Output the (X, Y) coordinate of the center of the cell containing the given text.  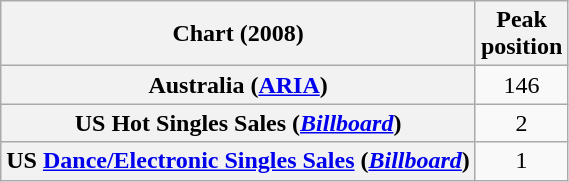
2 (521, 123)
US Dance/Electronic Singles Sales (Billboard) (238, 161)
Australia (ARIA) (238, 85)
Chart (2008) (238, 34)
146 (521, 85)
1 (521, 161)
US Hot Singles Sales (Billboard) (238, 123)
Peakposition (521, 34)
